Determine the [x, y] coordinate at the center of the cell enclosing the given text.  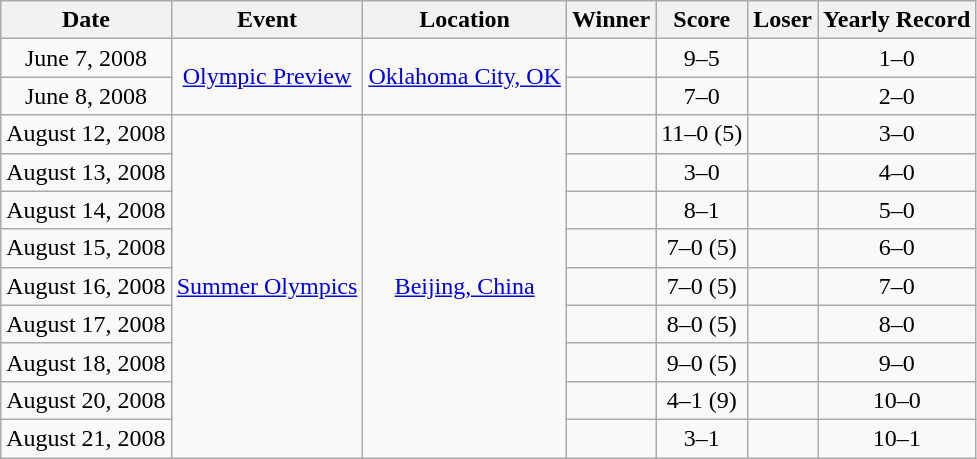
9–0 [897, 362]
3–1 [702, 438]
Oklahoma City, OK [464, 77]
Yearly Record [897, 20]
Summer Olympics [267, 286]
Score [702, 20]
9–5 [702, 58]
August 17, 2008 [86, 324]
August 12, 2008 [86, 134]
9–0 (5) [702, 362]
Beijing, China [464, 286]
June 8, 2008 [86, 96]
Winner [610, 20]
6–0 [897, 248]
5–0 [897, 210]
June 7, 2008 [86, 58]
August 21, 2008 [86, 438]
August 14, 2008 [86, 210]
4–0 [897, 172]
August 16, 2008 [86, 286]
8–0 [897, 324]
11–0 (5) [702, 134]
August 13, 2008 [86, 172]
Date [86, 20]
Loser [783, 20]
10–1 [897, 438]
Event [267, 20]
August 20, 2008 [86, 400]
8–0 (5) [702, 324]
August 15, 2008 [86, 248]
Olympic Preview [267, 77]
4–1 (9) [702, 400]
Location [464, 20]
10–0 [897, 400]
8–1 [702, 210]
1–0 [897, 58]
August 18, 2008 [86, 362]
2–0 [897, 96]
